Return [X, Y] of the center of cell containing provided text 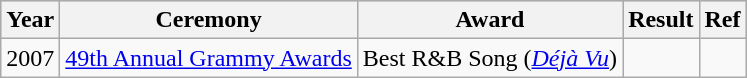
Year [30, 20]
2007 [30, 58]
Award [490, 20]
Result [661, 20]
Ceremony [208, 20]
49th Annual Grammy Awards [208, 58]
Best R&B Song (Déjà Vu) [490, 58]
Ref [722, 20]
